Detect which cell encompasses the target text, then output its [x, y] center coordinate. 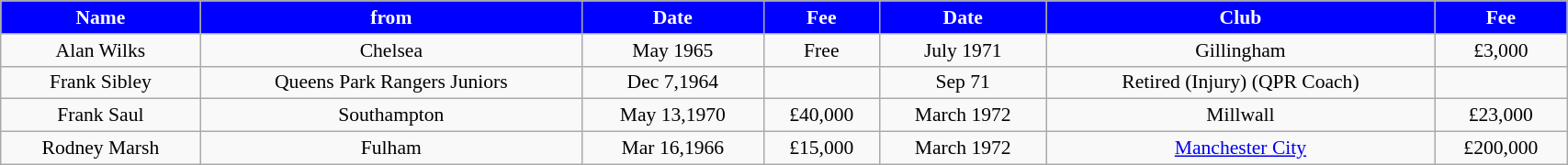
Manchester City [1240, 148]
Millwall [1240, 115]
Southampton [391, 115]
May 13,1970 [672, 115]
Dec 7,1964 [672, 82]
Chelsea [391, 50]
from [391, 17]
Name [101, 17]
Rodney Marsh [101, 148]
Fulham [391, 148]
Sep 71 [963, 82]
Gillingham [1240, 50]
July 1971 [963, 50]
Alan Wilks [101, 50]
£200,000 [1501, 148]
£40,000 [821, 115]
Club [1240, 17]
Free [821, 50]
Frank Saul [101, 115]
£15,000 [821, 148]
£23,000 [1501, 115]
£3,000 [1501, 50]
Retired (Injury) (QPR Coach) [1240, 82]
Mar 16,1966 [672, 148]
Frank Sibley [101, 82]
Queens Park Rangers Juniors [391, 82]
May 1965 [672, 50]
